Extract the (X, Y) coordinate from the center of the cell holding the provided text.  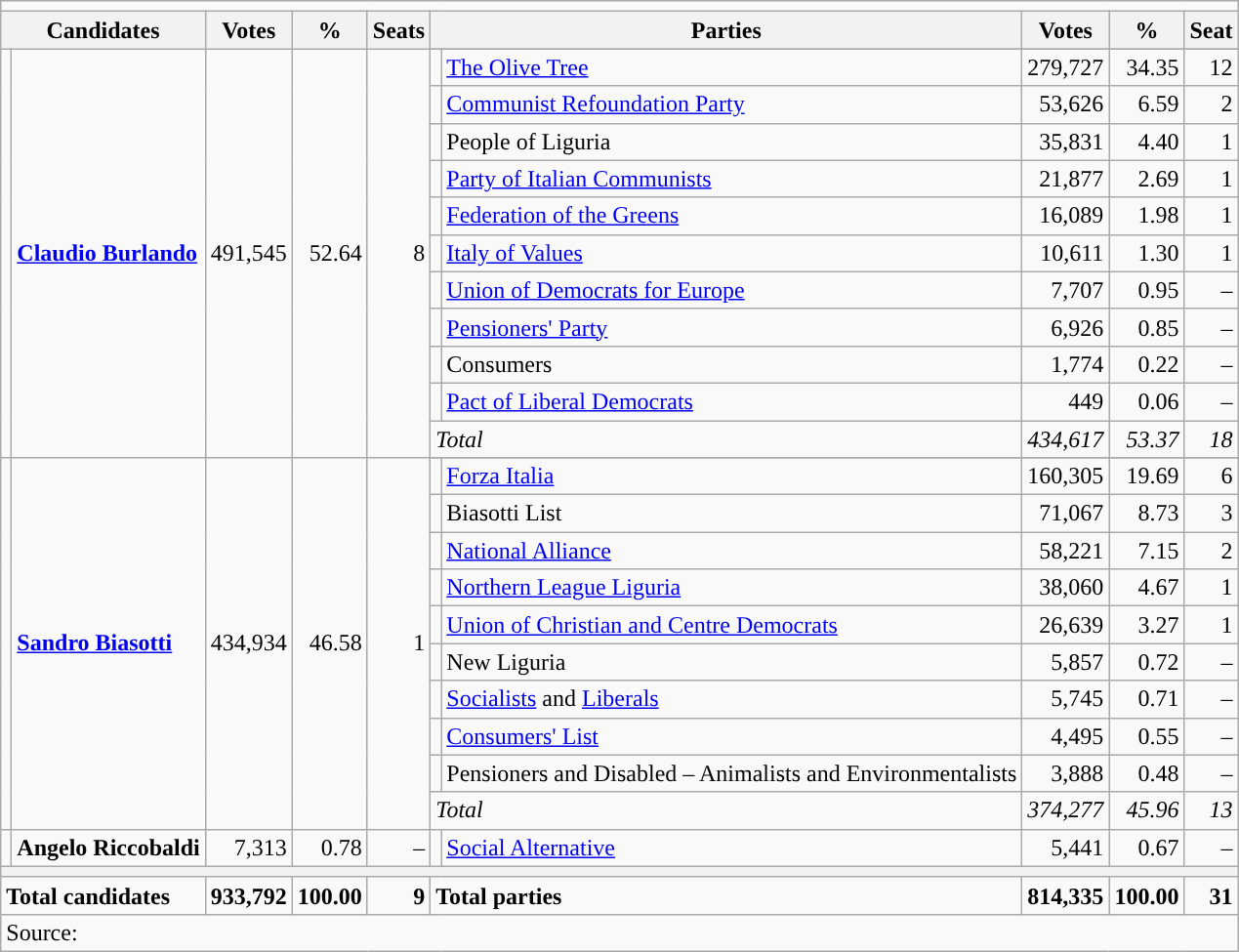
0.72 (1146, 662)
Biasotti List (732, 514)
Source: (619, 932)
6 (1211, 476)
People of Liguria (732, 142)
5,857 (1066, 662)
7,313 (248, 848)
4.40 (1146, 142)
19.69 (1146, 476)
160,305 (1066, 476)
Union of Democrats for Europe (732, 290)
Pensioners' Party (732, 327)
449 (1066, 401)
0.67 (1146, 848)
21,877 (1066, 179)
374,277 (1066, 810)
4,495 (1066, 736)
71,067 (1066, 514)
1.98 (1146, 216)
53,626 (1066, 104)
Federation of the Greens (732, 216)
1.30 (1146, 253)
3 (1211, 514)
0.22 (1146, 364)
0.71 (1146, 699)
34.35 (1146, 67)
35,831 (1066, 142)
16,089 (1066, 216)
3,888 (1066, 773)
0.78 (330, 848)
26,639 (1066, 625)
Candidates (103, 30)
Consumers (732, 364)
13 (1211, 810)
New Liguria (732, 662)
434,617 (1066, 438)
7,707 (1066, 290)
0.48 (1146, 773)
Pensioners and Disabled – Animalists and Environmentalists (732, 773)
National Alliance (732, 551)
18 (1211, 438)
491,545 (248, 254)
Consumers' List (732, 736)
8 (398, 254)
45.96 (1146, 810)
Italy of Values (732, 253)
Socialists and Liberals (732, 699)
31 (1211, 895)
Union of Christian and Centre Democrats (732, 625)
0.85 (1146, 327)
46.58 (330, 644)
0.06 (1146, 401)
Seats (398, 30)
Sandro Biasotti (108, 644)
Pact of Liberal Democrats (732, 401)
933,792 (248, 895)
52.64 (330, 254)
Social Alternative (732, 848)
2.69 (1146, 179)
Communist Refoundation Party (732, 104)
5,441 (1066, 848)
1,774 (1066, 364)
Claudio Burlando (108, 254)
Party of Italian Communists (732, 179)
7.15 (1146, 551)
0.95 (1146, 290)
4.67 (1146, 588)
Northern League Liguria (732, 588)
3.27 (1146, 625)
Parties (726, 30)
814,335 (1066, 895)
434,934 (248, 644)
6.59 (1146, 104)
0.55 (1146, 736)
Total parties (726, 895)
Angelo Riccobaldi (108, 848)
58,221 (1066, 551)
Total candidates (103, 895)
279,727 (1066, 67)
8.73 (1146, 514)
10,611 (1066, 253)
5,745 (1066, 699)
Seat (1211, 30)
9 (398, 895)
12 (1211, 67)
53.37 (1146, 438)
The Olive Tree (732, 67)
6,926 (1066, 327)
Forza Italia (732, 476)
38,060 (1066, 588)
